Scan for the cell matching the given text and deliver its (X, Y) coordinate at center. 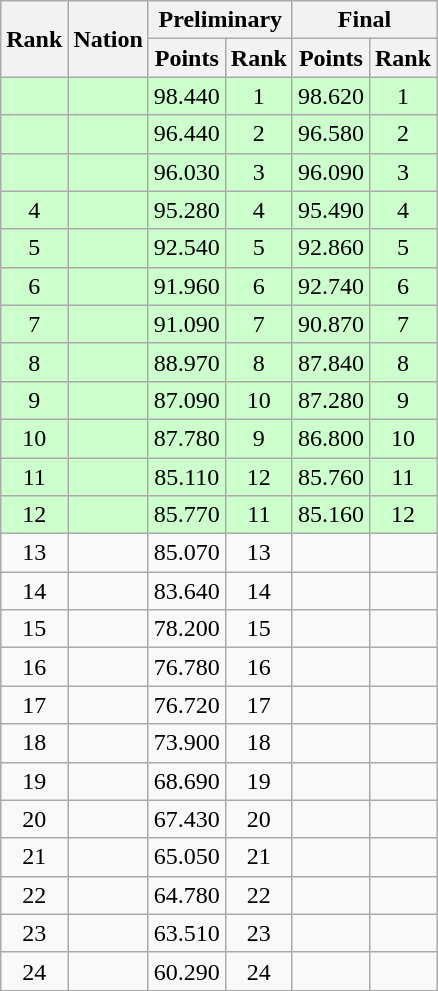
87.090 (186, 400)
98.440 (186, 96)
88.970 (186, 362)
67.430 (186, 819)
92.740 (330, 286)
92.540 (186, 248)
Final (364, 20)
85.110 (186, 477)
91.090 (186, 324)
87.840 (330, 362)
78.200 (186, 629)
92.860 (330, 248)
96.440 (186, 134)
98.620 (330, 96)
Preliminary (220, 20)
76.720 (186, 705)
96.030 (186, 172)
96.090 (330, 172)
65.050 (186, 857)
86.800 (330, 438)
Nation (108, 39)
60.290 (186, 971)
95.280 (186, 210)
68.690 (186, 781)
63.510 (186, 933)
85.770 (186, 515)
73.900 (186, 743)
76.780 (186, 667)
90.870 (330, 324)
83.640 (186, 591)
87.280 (330, 400)
85.760 (330, 477)
91.960 (186, 286)
85.070 (186, 553)
85.160 (330, 515)
87.780 (186, 438)
95.490 (330, 210)
64.780 (186, 895)
96.580 (330, 134)
